Capture the cell that displays the provided text and extract its (x, y) central coordinate. 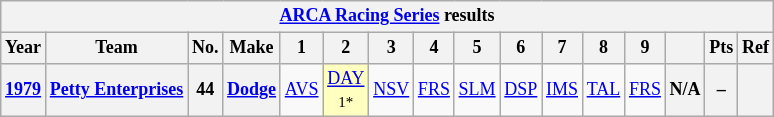
TAL (603, 90)
Make (252, 48)
6 (521, 48)
DSP (521, 90)
1 (301, 48)
3 (392, 48)
Year (24, 48)
8 (603, 48)
Ref (756, 48)
ARCA Racing Series results (388, 16)
N/A (685, 90)
5 (477, 48)
Petty Enterprises (116, 90)
Team (116, 48)
7 (562, 48)
No. (206, 48)
DAY 1* (346, 90)
2 (346, 48)
4 (434, 48)
SLM (477, 90)
Pts (722, 48)
IMS (562, 90)
Dodge (252, 90)
– (722, 90)
NSV (392, 90)
1979 (24, 90)
9 (646, 48)
AVS (301, 90)
44 (206, 90)
